Extract the [x, y] coordinate from the center of the cell holding the provided text.  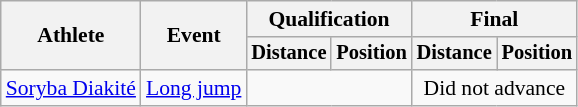
Soryba Diakité [71, 88]
Final [494, 19]
Qualification [328, 19]
Long jump [194, 88]
Did not advance [494, 88]
Athlete [71, 36]
Event [194, 36]
